Capture the cell that displays the provided text and extract its [X, Y] central coordinate. 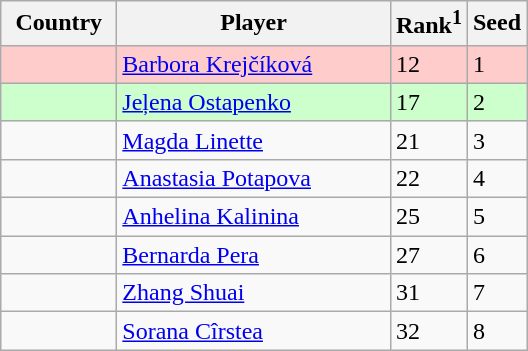
Anhelina Kalinina [254, 217]
27 [428, 255]
3 [496, 140]
1 [496, 64]
Seed [496, 24]
Barbora Krejčíková [254, 64]
Anastasia Potapova [254, 178]
Country [59, 24]
Player [254, 24]
31 [428, 293]
22 [428, 178]
Sorana Cîrstea [254, 331]
12 [428, 64]
25 [428, 217]
6 [496, 255]
4 [496, 178]
5 [496, 217]
Jeļena Ostapenko [254, 102]
21 [428, 140]
32 [428, 331]
Magda Linette [254, 140]
Rank1 [428, 24]
17 [428, 102]
7 [496, 293]
Zhang Shuai [254, 293]
8 [496, 331]
2 [496, 102]
Bernarda Pera [254, 255]
